Capture the cell that displays the provided text and extract its [X, Y] central coordinate. 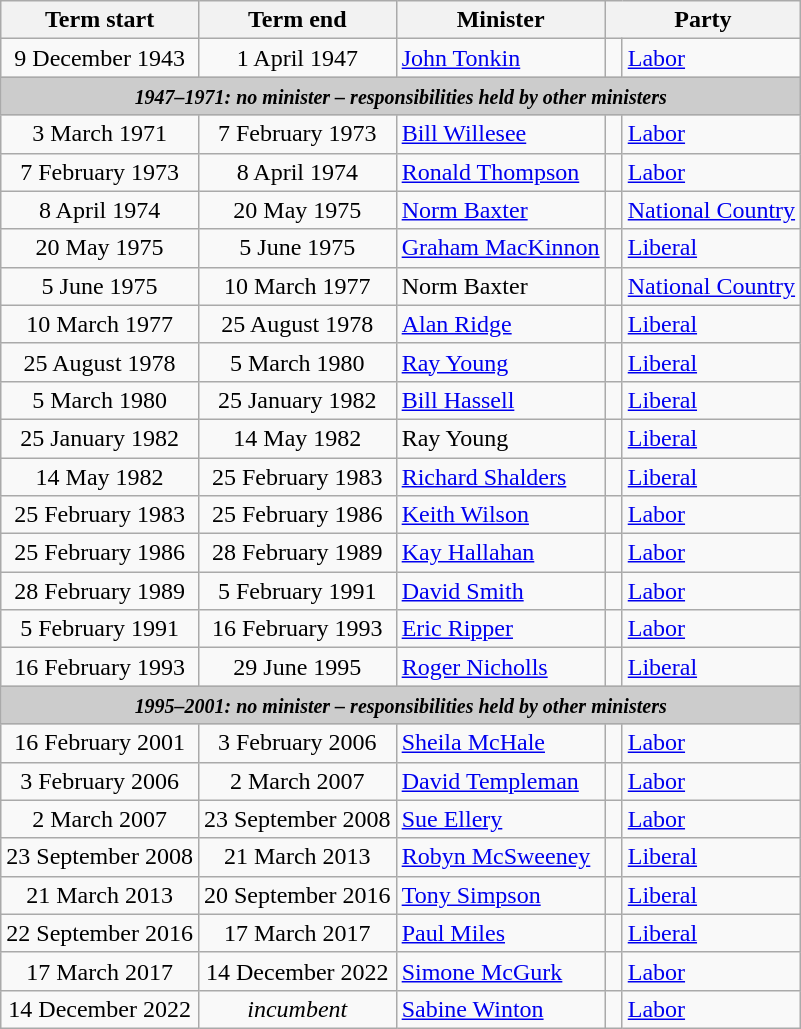
Minister [500, 20]
Term end [297, 20]
David Templeman [500, 781]
Eric Ripper [500, 629]
Roger Nicholls [500, 667]
Kay Hallahan [500, 553]
Robyn McSweeney [500, 857]
Alan Ridge [500, 324]
Graham MacKinnon [500, 248]
Richard Shalders [500, 477]
1 April 1947 [297, 58]
Party [702, 20]
16 February 2001 [100, 743]
incumbent [297, 1009]
20 September 2016 [297, 895]
Bill Willesee [500, 134]
Term start [100, 20]
Paul Miles [500, 933]
1995–2001: no minister – responsibilities held by other ministers [401, 705]
Bill Hassell [500, 400]
Sue Ellery [500, 819]
9 December 1943 [100, 58]
Ronald Thompson [500, 172]
3 March 1971 [100, 134]
Sheila McHale [500, 743]
Simone McGurk [500, 971]
29 June 1995 [297, 667]
22 September 2016 [100, 933]
Sabine Winton [500, 1009]
1947–1971: no minister – responsibilities held by other ministers [401, 96]
Keith Wilson [500, 515]
David Smith [500, 591]
John Tonkin [500, 58]
Tony Simpson [500, 895]
